Output the (X, Y) coordinate of the center of the cell containing the given text.  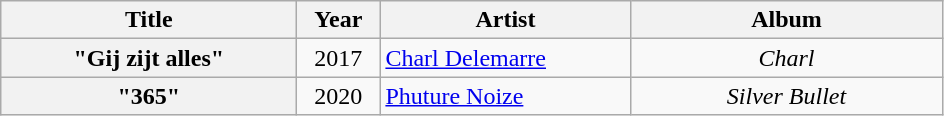
2020 (338, 96)
Album (786, 20)
Artist (506, 20)
Charl (786, 58)
"365" (149, 96)
Silver Bullet (786, 96)
Phuture Noize (506, 96)
2017 (338, 58)
"Gij zijt alles" (149, 58)
Title (149, 20)
Year (338, 20)
Charl Delemarre (506, 58)
